Detect which cell encompasses the target text, then output its (X, Y) center coordinate. 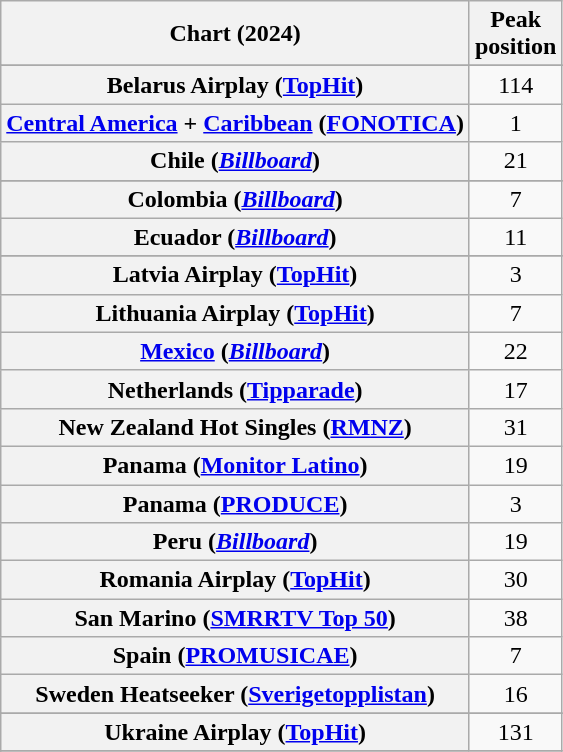
Peakposition (515, 34)
Belarus Airplay (TopHit) (236, 85)
Peru (Billboard) (236, 542)
Ukraine Airplay (TopHit) (236, 732)
21 (515, 161)
Romania Airplay (TopHit) (236, 580)
New Zealand Hot Singles (RMNZ) (236, 427)
114 (515, 85)
Panama (Monitor Latino) (236, 465)
San Marino (SMRRTV Top 50) (236, 618)
Colombia (Billboard) (236, 199)
Ecuador (Billboard) (236, 237)
22 (515, 351)
Spain (PROMUSICAE) (236, 656)
Latvia Airplay (TopHit) (236, 275)
38 (515, 618)
17 (515, 389)
Netherlands (Tipparade) (236, 389)
16 (515, 694)
Lithuania Airplay (TopHit) (236, 313)
Panama (PRODUCE) (236, 503)
1 (515, 123)
11 (515, 237)
Mexico (Billboard) (236, 351)
131 (515, 732)
Chart (2024) (236, 34)
Central America + Caribbean (FONOTICA) (236, 123)
Chile (Billboard) (236, 161)
Sweden Heatseeker (Sverigetopplistan) (236, 694)
31 (515, 427)
30 (515, 580)
